Extract the (X, Y) coordinate from the center of the cell holding the provided text.  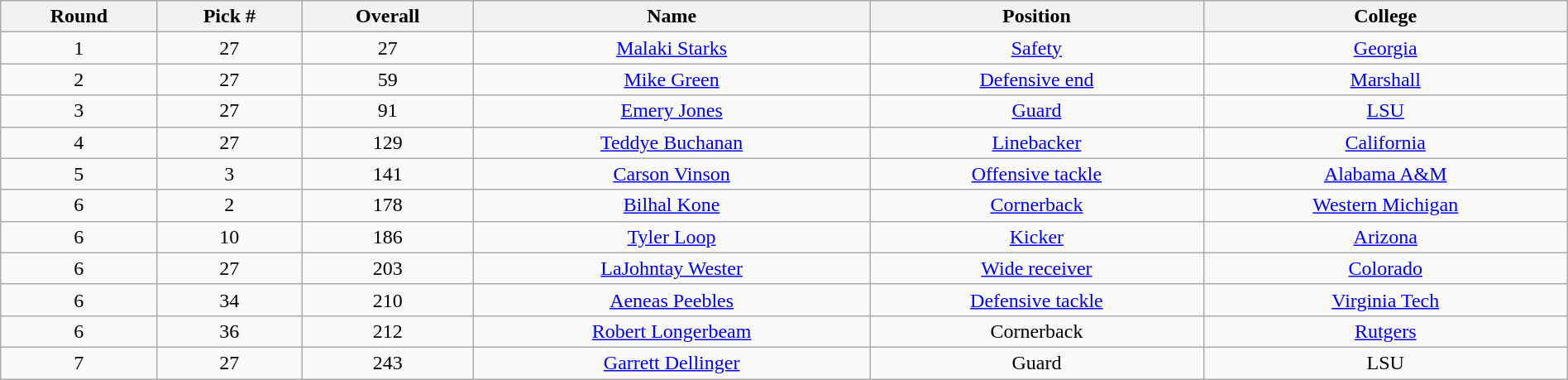
Safety (1037, 48)
Arizona (1385, 237)
Linebacker (1037, 142)
Mike Green (672, 79)
212 (388, 331)
34 (230, 300)
Robert Longerbeam (672, 331)
LaJohntay Wester (672, 268)
1 (79, 48)
59 (388, 79)
Defensive end (1037, 79)
Georgia (1385, 48)
College (1385, 17)
Alabama A&M (1385, 174)
Aeneas Peebles (672, 300)
Kicker (1037, 237)
Emery Jones (672, 111)
5 (79, 174)
186 (388, 237)
129 (388, 142)
36 (230, 331)
Position (1037, 17)
Wide receiver (1037, 268)
Pick # (230, 17)
178 (388, 205)
10 (230, 237)
203 (388, 268)
Colorado (1385, 268)
Western Michigan (1385, 205)
Tyler Loop (672, 237)
Carson Vinson (672, 174)
Defensive tackle (1037, 300)
243 (388, 363)
Overall (388, 17)
141 (388, 174)
Rutgers (1385, 331)
Marshall (1385, 79)
Malaki Starks (672, 48)
Offensive tackle (1037, 174)
Garrett Dellinger (672, 363)
7 (79, 363)
Round (79, 17)
Name (672, 17)
Bilhal Kone (672, 205)
Virginia Tech (1385, 300)
Teddye Buchanan (672, 142)
210 (388, 300)
91 (388, 111)
4 (79, 142)
California (1385, 142)
